From the cell containing the given text, extract its center point as [X, Y] coordinate. 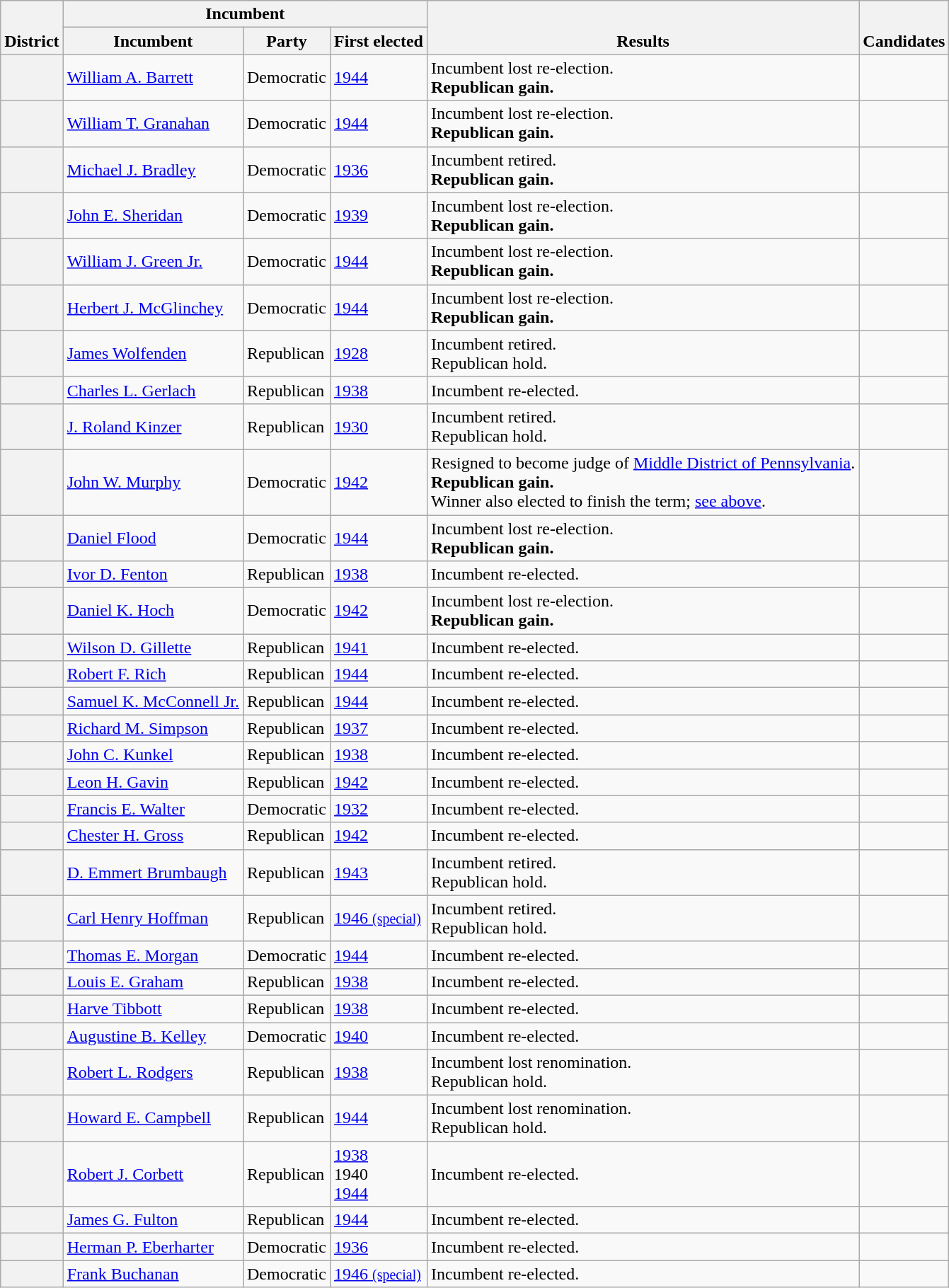
Michael J. Bradley [153, 170]
19381940 1944 [378, 1174]
Herman P. Eberharter [153, 1247]
1940 [378, 1035]
Candidates [904, 28]
William T. Granahan [153, 123]
1928 [378, 354]
John E. Sheridan [153, 215]
Party [287, 41]
Howard E. Campbell [153, 1118]
John W. Murphy [153, 482]
John C. Kunkel [153, 755]
1943 [378, 872]
1932 [378, 809]
Results [643, 28]
Samuel K. McConnell Jr. [153, 701]
Herbert J. McGlinchey [153, 307]
Richard M. Simpson [153, 728]
Francis E. Walter [153, 809]
1930 [378, 426]
William J. Green Jr. [153, 262]
Incumbent retired.Republican gain. [643, 170]
First elected [378, 41]
Wilson D. Gillette [153, 648]
Charles L. Gerlach [153, 390]
Louis E. Graham [153, 982]
Robert J. Corbett [153, 1174]
J. Roland Kinzer [153, 426]
James G. Fulton [153, 1220]
William A. Barrett [153, 78]
Harve Tibbott [153, 1008]
Resigned to become judge of Middle District of Pennsylvania.Republican gain.Winner also elected to finish the term; see above. [643, 482]
1941 [378, 648]
Robert L. Rodgers [153, 1073]
Daniel Flood [153, 538]
D. Emmert Brumbaugh [153, 872]
1937 [378, 728]
Frank Buchanan [153, 1274]
James Wolfenden [153, 354]
District [32, 28]
Daniel K. Hoch [153, 611]
Augustine B. Kelley [153, 1035]
1939 [378, 215]
Thomas E. Morgan [153, 955]
Ivor D. Fenton [153, 575]
Leon H. Gavin [153, 782]
Robert F. Rich [153, 674]
Carl Henry Hoffman [153, 919]
Chester H. Gross [153, 836]
